Search for the cell housing the specified text and yield its (x, y) center coordinate. 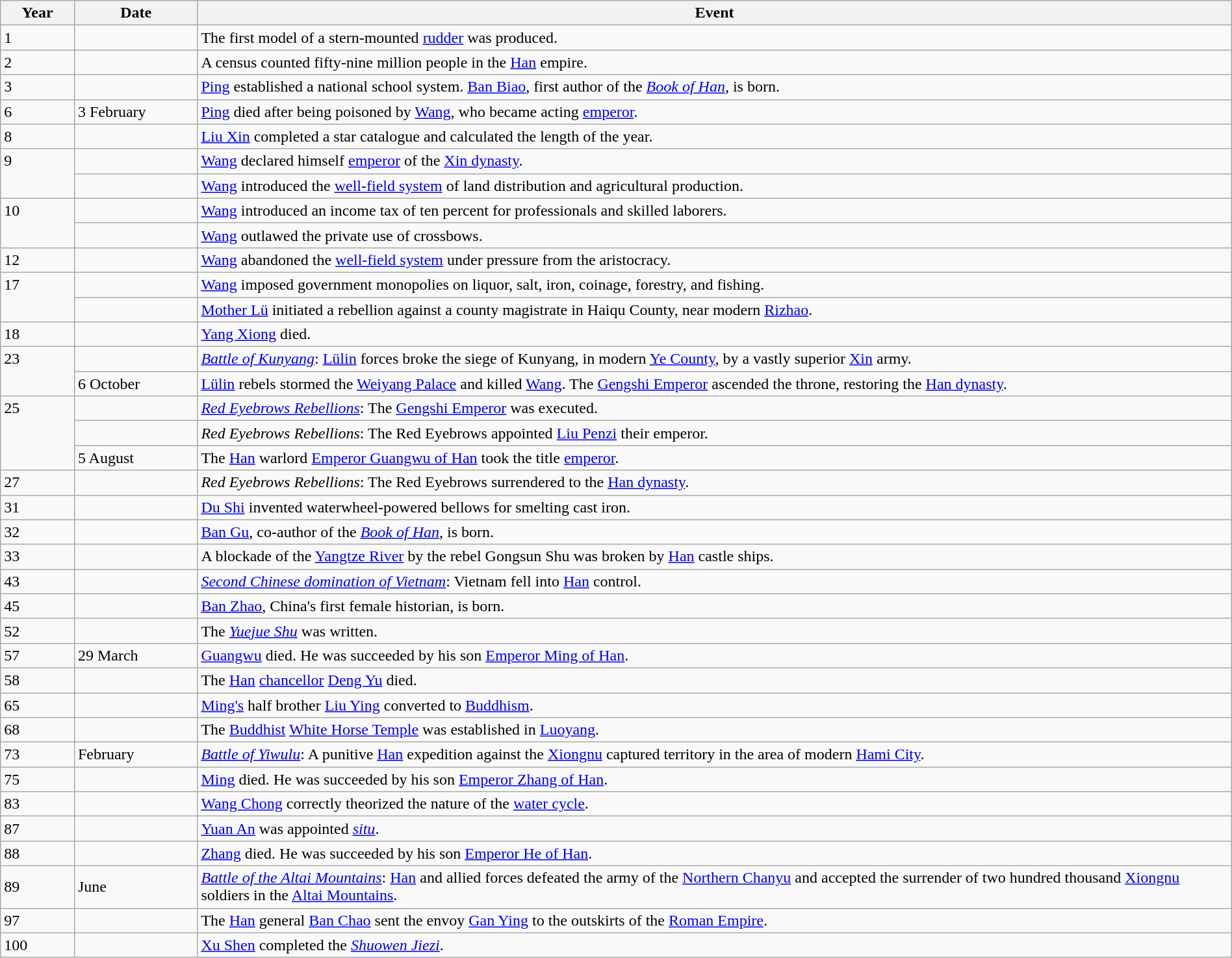
Xu Shen completed the Shuowen Jiezi. (715, 945)
June (135, 887)
Wang Chong correctly theorized the nature of the water cycle. (715, 804)
Year (38, 13)
5 August (135, 458)
65 (38, 705)
Wang abandoned the well-field system under pressure from the aristocracy. (715, 260)
52 (38, 631)
Date (135, 13)
23 (38, 372)
Red Eyebrows Rebellions: The Red Eyebrows appointed Liu Penzi their emperor. (715, 433)
45 (38, 606)
Yuan An was appointed situ. (715, 829)
6 October (135, 384)
Lülin rebels stormed the Weiyang Palace and killed Wang. The Gengshi Emperor ascended the throne, restoring the Han dynasty. (715, 384)
10 (38, 223)
Battle of Yiwulu: A punitive Han expedition against the Xiongnu captured territory in the area of modern Hami City. (715, 755)
31 (38, 507)
Wang introduced the well-field system of land distribution and agricultural production. (715, 186)
100 (38, 945)
Wang introduced an income tax of ten percent for professionals and skilled laborers. (715, 210)
Second Chinese domination of Vietnam: Vietnam fell into Han control. (715, 581)
Ming's half brother Liu Ying converted to Buddhism. (715, 705)
12 (38, 260)
8 (38, 136)
Liu Xin completed a star catalogue and calculated the length of the year. (715, 136)
Battle of Kunyang: Lülin forces broke the siege of Kunyang, in modern Ye County, by a vastly superior Xin army. (715, 359)
The Buddhist White Horse Temple was established in Luoyang. (715, 730)
Event (715, 13)
32 (38, 532)
Ping died after being poisoned by Wang, who became acting emperor. (715, 112)
The Han chancellor Deng Yu died. (715, 680)
33 (38, 557)
Red Eyebrows Rebellions: The Red Eyebrows surrendered to the Han dynasty. (715, 483)
Guangwu died. He was succeeded by his son Emperor Ming of Han. (715, 655)
73 (38, 755)
6 (38, 112)
43 (38, 581)
3 February (135, 112)
83 (38, 804)
17 (38, 297)
3 (38, 87)
Zhang died. He was succeeded by his son Emperor He of Han. (715, 853)
Ban Gu, co-author of the Book of Han, is born. (715, 532)
The first model of a stern-mounted rudder was produced. (715, 38)
February (135, 755)
58 (38, 680)
29 March (135, 655)
The Han general Ban Chao sent the envoy Gan Ying to the outskirts of the Roman Empire. (715, 920)
Ming died. He was succeeded by his son Emperor Zhang of Han. (715, 779)
A blockade of the Yangtze River by the rebel Gongsun Shu was broken by Han castle ships. (715, 557)
87 (38, 829)
Mother Lü initiated a rebellion against a county magistrate in Haiqu County, near modern Rizhao. (715, 310)
Ban Zhao, China's first female historian, is born. (715, 606)
Wang outlawed the private use of crossbows. (715, 235)
89 (38, 887)
The Han warlord Emperor Guangwu of Han took the title emperor. (715, 458)
25 (38, 433)
18 (38, 334)
88 (38, 853)
Wang imposed government monopolies on liquor, salt, iron, coinage, forestry, and fishing. (715, 284)
Ping established a national school system. Ban Biao, first author of the Book of Han, is born. (715, 87)
97 (38, 920)
The Yuejue Shu was written. (715, 631)
Red Eyebrows Rebellions: The Gengshi Emperor was executed. (715, 409)
1 (38, 38)
9 (38, 173)
Wang declared himself emperor of the Xin dynasty. (715, 161)
A census counted fifty-nine million people in the Han empire. (715, 62)
Yang Xiong died. (715, 334)
Du Shi invented waterwheel-powered bellows for smelting cast iron. (715, 507)
2 (38, 62)
68 (38, 730)
27 (38, 483)
75 (38, 779)
57 (38, 655)
